Locate the cell with the specified text and output its (x, y) center coordinate. 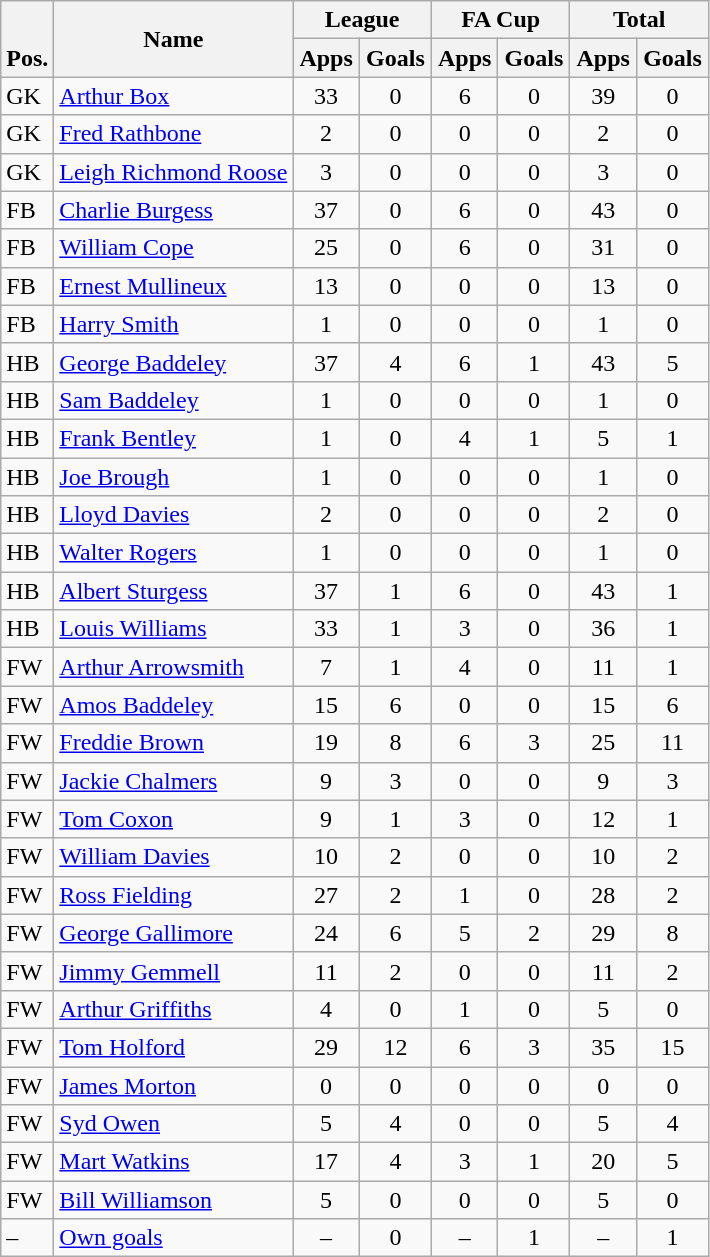
Lloyd Davies (174, 515)
Walter Rogers (174, 553)
Frank Bentley (174, 438)
Arthur Arrowsmith (174, 667)
Syd Owen (174, 1124)
Jimmy Gemmell (174, 971)
James Morton (174, 1085)
7 (326, 667)
Fred Rathbone (174, 134)
FA Cup (500, 20)
Freddie Brown (174, 743)
Name (174, 39)
William Cope (174, 248)
Bill Williamson (174, 1200)
Tom Holford (174, 1047)
35 (604, 1047)
Total (640, 20)
Albert Sturgess (174, 591)
George Baddeley (174, 362)
Arthur Box (174, 96)
Harry Smith (174, 324)
Jackie Chalmers (174, 781)
Arthur Griffiths (174, 1009)
36 (604, 629)
George Gallimore (174, 933)
27 (326, 895)
28 (604, 895)
31 (604, 248)
Joe Brough (174, 477)
39 (604, 96)
Amos Baddeley (174, 705)
League (362, 20)
19 (326, 743)
Ross Fielding (174, 895)
Own goals (174, 1238)
24 (326, 933)
Louis Williams (174, 629)
William Davies (174, 857)
Charlie Burgess (174, 210)
Tom Coxon (174, 819)
Pos. (28, 39)
Sam Baddeley (174, 400)
Ernest Mullineux (174, 286)
17 (326, 1162)
20 (604, 1162)
Mart Watkins (174, 1162)
Leigh Richmond Roose (174, 172)
